Detect which cell encompasses the target text, then output its [X, Y] center coordinate. 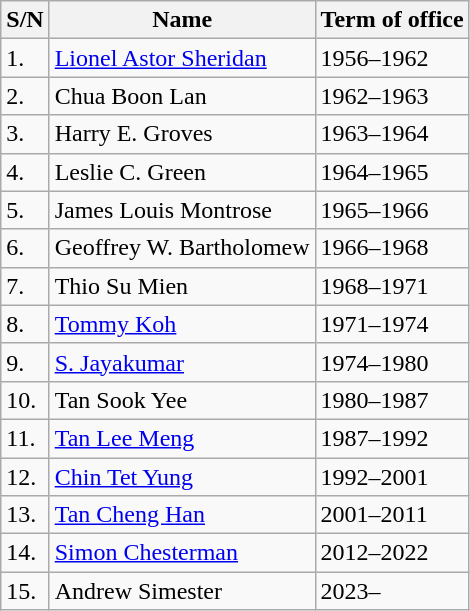
2. [25, 96]
3. [25, 134]
5. [25, 210]
2023– [392, 591]
Name [182, 20]
Andrew Simester [182, 591]
Chua Boon Lan [182, 96]
S/N [25, 20]
7. [25, 286]
1980–1987 [392, 400]
12. [25, 477]
Thio Su Mien [182, 286]
Chin Tet Yung [182, 477]
1974–1980 [392, 362]
1. [25, 58]
2012–2022 [392, 553]
Leslie C. Green [182, 172]
4. [25, 172]
1968–1971 [392, 286]
Lionel Astor Sheridan [182, 58]
2001–2011 [392, 515]
S. Jayakumar [182, 362]
James Louis Montrose [182, 210]
14. [25, 553]
1965–1966 [392, 210]
Tan Cheng Han [182, 515]
13. [25, 515]
1964–1965 [392, 172]
1963–1964 [392, 134]
Tommy Koh [182, 324]
1956–1962 [392, 58]
15. [25, 591]
1971–1974 [392, 324]
1962–1963 [392, 96]
8. [25, 324]
6. [25, 248]
1987–1992 [392, 438]
1966–1968 [392, 248]
Tan Lee Meng [182, 438]
Geoffrey W. Bartholomew [182, 248]
Simon Chesterman [182, 553]
Harry E. Groves [182, 134]
11. [25, 438]
Term of office [392, 20]
1992–2001 [392, 477]
10. [25, 400]
9. [25, 362]
Tan Sook Yee [182, 400]
